Locate the cell with the specified text and output its [x, y] center coordinate. 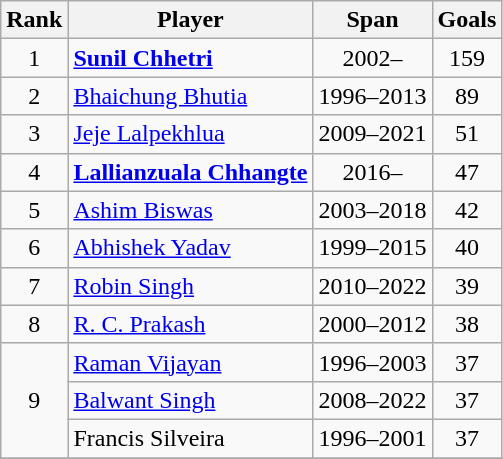
Ashim Biswas [190, 210]
2 [34, 96]
1996–2001 [372, 438]
159 [467, 58]
89 [467, 96]
39 [467, 286]
47 [467, 172]
Balwant Singh [190, 400]
2010–2022 [372, 286]
Sunil Chhetri [190, 58]
6 [34, 248]
9 [34, 400]
Raman Vijayan [190, 362]
38 [467, 324]
Jeje Lalpekhlua [190, 134]
Francis Silveira [190, 438]
40 [467, 248]
2003–2018 [372, 210]
2002– [372, 58]
Player [190, 20]
7 [34, 286]
51 [467, 134]
1996–2013 [372, 96]
2008–2022 [372, 400]
Abhishek Yadav [190, 248]
2016– [372, 172]
5 [34, 210]
2000–2012 [372, 324]
Span [372, 20]
Lallianzuala Chhangte [190, 172]
1996–2003 [372, 362]
Goals [467, 20]
8 [34, 324]
Robin Singh [190, 286]
42 [467, 210]
1999–2015 [372, 248]
Bhaichung Bhutia [190, 96]
4 [34, 172]
3 [34, 134]
R. C. Prakash [190, 324]
2009–2021 [372, 134]
Rank [34, 20]
1 [34, 58]
